Determine the [x, y] coordinate at the center of the cell enclosing the given text.  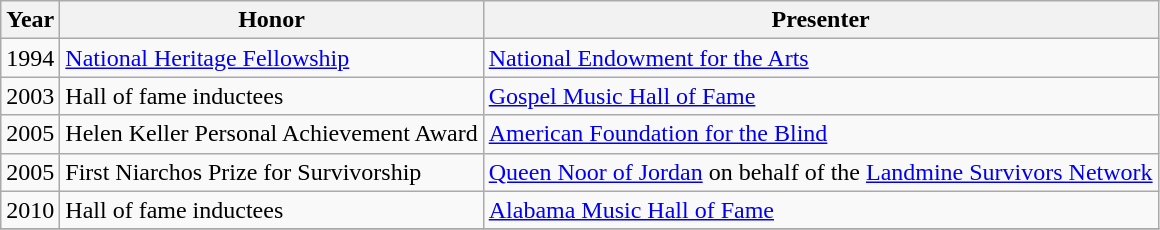
First Niarchos Prize for Survivorship [272, 172]
2010 [30, 210]
Helen Keller Personal Achievement Award [272, 134]
Year [30, 20]
National Heritage Fellowship [272, 58]
Gospel Music Hall of Fame [820, 96]
1994 [30, 58]
National Endowment for the Arts [820, 58]
Presenter [820, 20]
Honor [272, 20]
American Foundation for the Blind [820, 134]
Queen Noor of Jordan on behalf of the Landmine Survivors Network [820, 172]
2003 [30, 96]
Alabama Music Hall of Fame [820, 210]
